Return [x, y] of the center of cell containing provided text 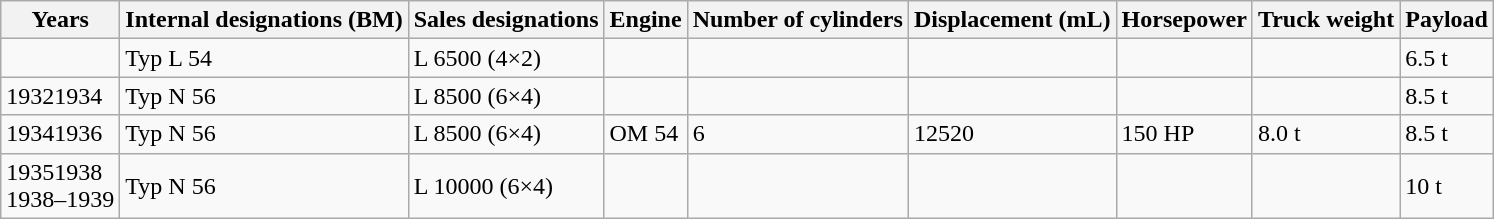
Number of cylinders [798, 20]
193519381938–1939 [60, 186]
150 HP [1184, 134]
L 6500 (4×2) [506, 58]
Internal designations (BM) [264, 20]
10 t [1447, 186]
OM 54 [646, 134]
Sales designations [506, 20]
Years [60, 20]
12520 [1012, 134]
8.0 t [1326, 134]
Engine [646, 20]
6 [798, 134]
Horsepower [1184, 20]
Displacement (mL) [1012, 20]
19341936 [60, 134]
Payload [1447, 20]
6.5 t [1447, 58]
19321934 [60, 96]
Truck weight [1326, 20]
L 10000 (6×4) [506, 186]
Typ L 54 [264, 58]
